Provide the [X, Y] coordinate of the cell's center where the given text is located.  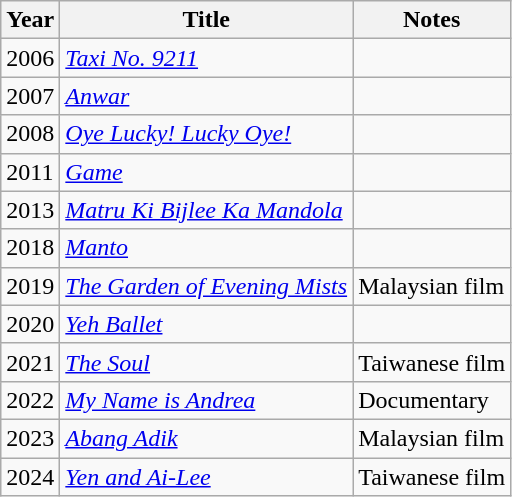
Oye Lucky! Lucky Oye! [206, 134]
Manto [206, 248]
Game [206, 172]
2011 [30, 172]
Year [30, 20]
Anwar [206, 96]
Yen and Ai-Lee [206, 477]
2020 [30, 324]
2013 [30, 210]
My Name is Andrea [206, 400]
Yeh Ballet [206, 324]
Title [206, 20]
2008 [30, 134]
2023 [30, 438]
The Garden of Evening Mists [206, 286]
2007 [30, 96]
Matru Ki Bijlee Ka Mandola [206, 210]
Notes [432, 20]
Abang Adik [206, 438]
2022 [30, 400]
2018 [30, 248]
2019 [30, 286]
2006 [30, 58]
2021 [30, 362]
2024 [30, 477]
The Soul [206, 362]
Taxi No. 9211 [206, 58]
Documentary [432, 400]
